Extract the (X, Y) coordinate from the center of the cell holding the provided text.  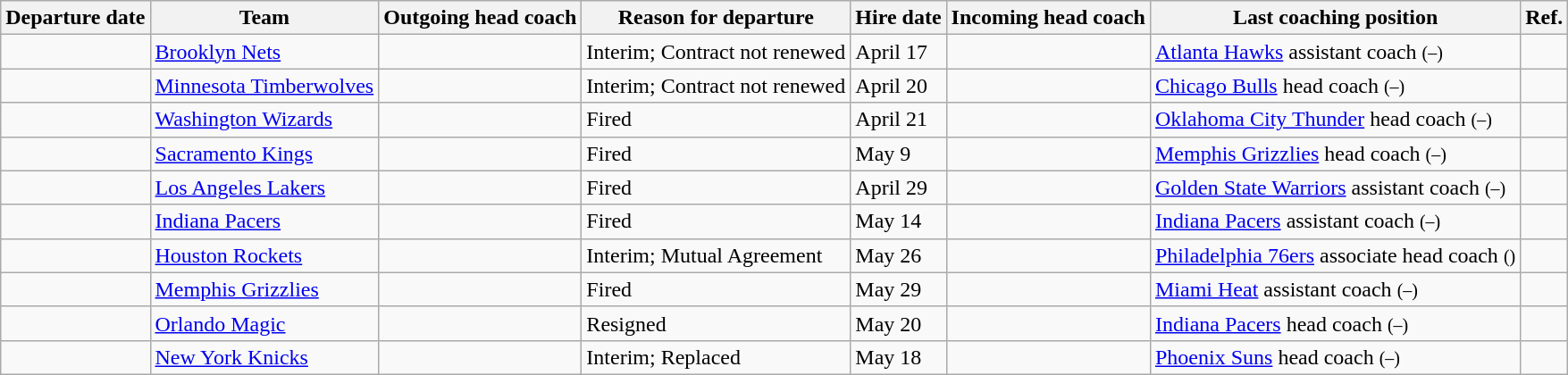
Indiana Pacers head coach (–) (1335, 323)
Orlando Magic (264, 323)
Incoming head coach (1048, 18)
May 18 (899, 357)
Interim; Replaced (717, 357)
Memphis Grizzlies head coach (–) (1335, 154)
Atlanta Hawks assistant coach (–) (1335, 52)
April 20 (899, 86)
April 17 (899, 52)
Houston Rockets (264, 255)
Brooklyn Nets (264, 52)
May 9 (899, 154)
Outgoing head coach (481, 18)
New York Knicks (264, 357)
April 21 (899, 120)
Reason for departure (717, 18)
Interim; Mutual Agreement (717, 255)
May 29 (899, 289)
Ref. (1544, 18)
Sacramento Kings (264, 154)
Hire date (899, 18)
Golden State Warriors assistant coach (–) (1335, 187)
Oklahoma City Thunder head coach (–) (1335, 120)
Team (264, 18)
April 29 (899, 187)
Memphis Grizzlies (264, 289)
Indiana Pacers assistant coach (–) (1335, 221)
Phoenix Suns head coach (–) (1335, 357)
Miami Heat assistant coach (–) (1335, 289)
Minnesota Timberwolves (264, 86)
Indiana Pacers (264, 221)
Departure date (75, 18)
May 26 (899, 255)
Washington Wizards (264, 120)
Los Angeles Lakers (264, 187)
Last coaching position (1335, 18)
Philadelphia 76ers associate head coach () (1335, 255)
May 20 (899, 323)
May 14 (899, 221)
Resigned (717, 323)
Chicago Bulls head coach (–) (1335, 86)
